From the cell containing the given text, extract its center point as (x, y) coordinate. 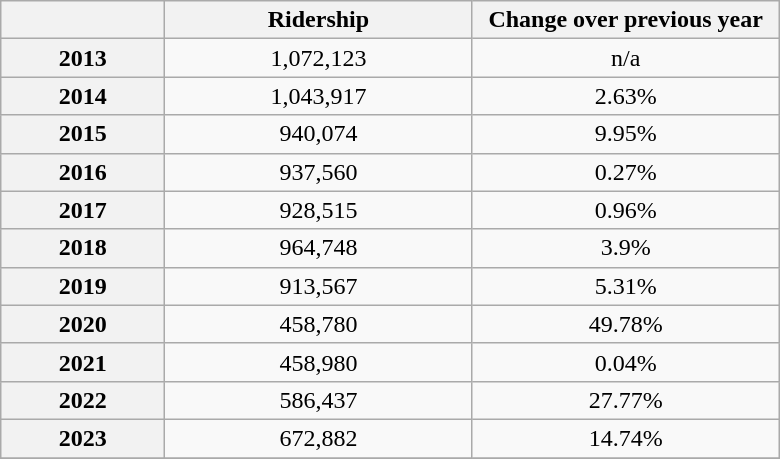
5.31% (626, 286)
458,980 (318, 362)
2015 (83, 134)
586,437 (318, 400)
2016 (83, 172)
2022 (83, 400)
940,074 (318, 134)
9.95% (626, 134)
672,882 (318, 438)
2023 (83, 438)
2019 (83, 286)
0.96% (626, 210)
2017 (83, 210)
2014 (83, 96)
2021 (83, 362)
937,560 (318, 172)
1,072,123 (318, 58)
3.9% (626, 248)
2013 (83, 58)
928,515 (318, 210)
0.27% (626, 172)
Change over previous year (626, 20)
458,780 (318, 324)
0.04% (626, 362)
49.78% (626, 324)
913,567 (318, 286)
2020 (83, 324)
2018 (83, 248)
27.77% (626, 400)
14.74% (626, 438)
1,043,917 (318, 96)
Ridership (318, 20)
2.63% (626, 96)
n/a (626, 58)
964,748 (318, 248)
